Scan for the cell matching the given text and deliver its [X, Y] coordinate at center. 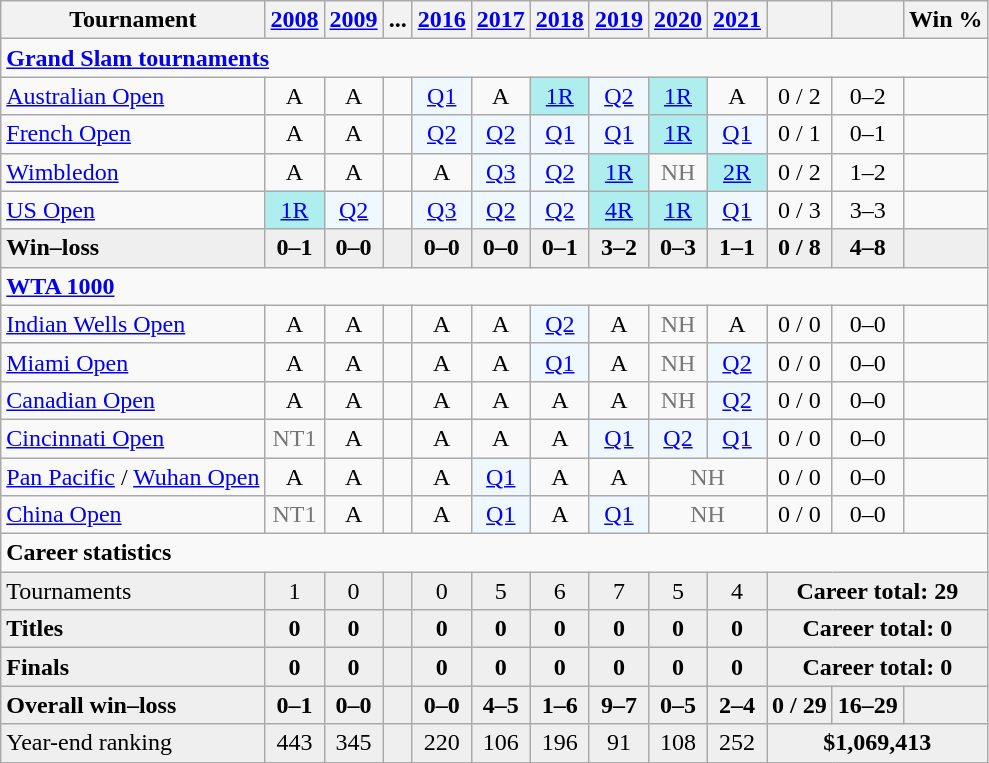
Cincinnati Open [133, 438]
106 [500, 743]
7 [618, 591]
4–8 [868, 248]
0 / 29 [800, 705]
0–3 [678, 248]
1–2 [868, 172]
Career statistics [494, 553]
4R [618, 210]
2R [738, 172]
WTA 1000 [494, 286]
Indian Wells Open [133, 324]
Miami Open [133, 362]
0 / 1 [800, 134]
Tournament [133, 20]
3–3 [868, 210]
Australian Open [133, 96]
Pan Pacific / Wuhan Open [133, 477]
Win % [946, 20]
Overall win–loss [133, 705]
3–2 [618, 248]
2008 [294, 20]
196 [560, 743]
252 [738, 743]
2017 [500, 20]
1 [294, 591]
2–4 [738, 705]
$1,069,413 [878, 743]
China Open [133, 515]
0 / 3 [800, 210]
Titles [133, 629]
Finals [133, 667]
... [398, 20]
1–1 [738, 248]
Canadian Open [133, 400]
1–6 [560, 705]
Career total: 29 [878, 591]
2021 [738, 20]
Win–loss [133, 248]
220 [442, 743]
Wimbledon [133, 172]
2009 [354, 20]
2019 [618, 20]
Grand Slam tournaments [494, 58]
French Open [133, 134]
4 [738, 591]
345 [354, 743]
108 [678, 743]
0 / 8 [800, 248]
443 [294, 743]
4–5 [500, 705]
Tournaments [133, 591]
2016 [442, 20]
US Open [133, 210]
6 [560, 591]
Year-end ranking [133, 743]
91 [618, 743]
0–2 [868, 96]
9–7 [618, 705]
2020 [678, 20]
2018 [560, 20]
16–29 [868, 705]
0–5 [678, 705]
